Provide the [X, Y] coordinate of the cell's center where the given text is located.  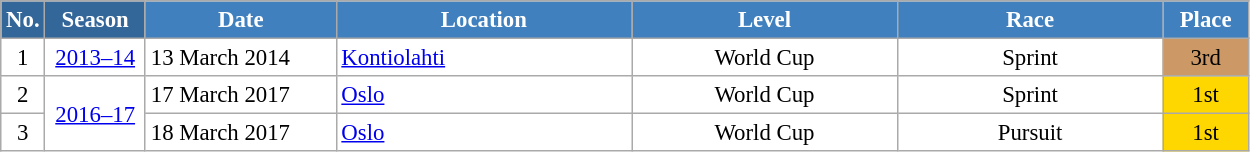
17 March 2017 [240, 95]
Season [96, 20]
Location [484, 20]
18 March 2017 [240, 133]
Pursuit [1030, 133]
Race [1030, 20]
2016–17 [96, 114]
1 [23, 58]
2013–14 [96, 58]
2 [23, 95]
Kontiolahti [484, 58]
Level [765, 20]
3 [23, 133]
Date [240, 20]
Place [1206, 20]
No. [23, 20]
13 March 2014 [240, 58]
3rd [1206, 58]
